Pinpoint the cell where the given text exists, returning its (x, y) midpoint coordinate. 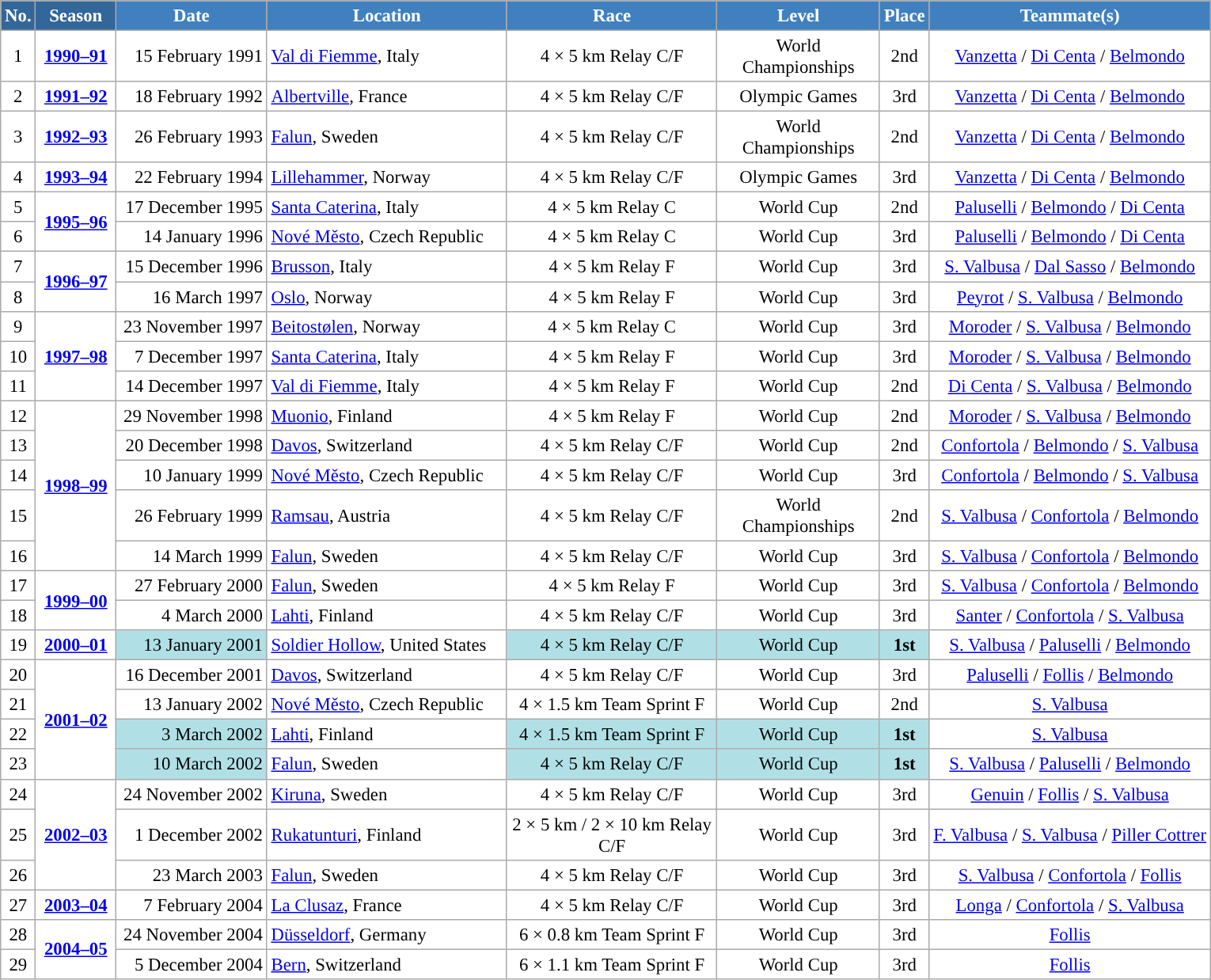
Genuin / Follis / S. Valbusa (1070, 794)
1999–00 (76, 600)
18 (18, 616)
9 (18, 326)
15 February 1991 (192, 57)
13 (18, 446)
1 (18, 57)
Albertville, France (386, 97)
Paluselli / Follis / Belmondo (1070, 675)
5 (18, 207)
20 December 1998 (192, 446)
Santer / Confortola / S. Valbusa (1070, 616)
10 March 2002 (192, 765)
21 (18, 705)
18 February 1992 (192, 97)
24 November 2002 (192, 794)
22 February 1994 (192, 177)
10 January 1999 (192, 475)
Oslo, Norway (386, 297)
4 (18, 177)
15 December 1996 (192, 267)
Date (192, 16)
26 (18, 875)
13 January 2001 (192, 645)
7 February 2004 (192, 905)
1996–97 (76, 282)
29 (18, 964)
14 December 1997 (192, 386)
Rukatunturi, Finland (386, 834)
6 × 0.8 km Team Sprint F (612, 935)
6 (18, 237)
14 (18, 475)
Bern, Switzerland (386, 964)
Teammate(s) (1070, 16)
Race (612, 16)
Location (386, 16)
Beitostølen, Norway (386, 326)
Lillehammer, Norway (386, 177)
2003–04 (76, 905)
2 × 5 km / 2 × 10 km Relay C/F (612, 834)
2004–05 (76, 950)
24 (18, 794)
Longa / Confortola / S. Valbusa (1070, 905)
Brusson, Italy (386, 267)
2000–01 (76, 645)
20 (18, 675)
4 March 2000 (192, 616)
24 November 2004 (192, 935)
23 (18, 765)
13 January 2002 (192, 705)
16 (18, 556)
1991–92 (76, 97)
16 March 1997 (192, 297)
7 December 1997 (192, 356)
1990–91 (76, 57)
Level (799, 16)
Ramsau, Austria (386, 516)
26 February 1999 (192, 516)
No. (18, 16)
Soldier Hollow, United States (386, 645)
Düsseldorf, Germany (386, 935)
2002–03 (76, 834)
F. Valbusa / S. Valbusa / Piller Cottrer (1070, 834)
S. Valbusa / Dal Sasso / Belmondo (1070, 267)
1997–98 (76, 356)
Season (76, 16)
3 (18, 138)
6 × 1.1 km Team Sprint F (612, 964)
10 (18, 356)
29 November 1998 (192, 416)
11 (18, 386)
5 December 2004 (192, 964)
7 (18, 267)
3 March 2002 (192, 735)
12 (18, 416)
Muonio, Finland (386, 416)
14 January 1996 (192, 237)
22 (18, 735)
Peyrot / S. Valbusa / Belmondo (1070, 297)
1995–96 (76, 222)
25 (18, 834)
Di Centa / S. Valbusa / Belmondo (1070, 386)
Kiruna, Sweden (386, 794)
Place (904, 16)
27 February 2000 (192, 586)
26 February 1993 (192, 138)
2 (18, 97)
1 December 2002 (192, 834)
2001–02 (76, 720)
28 (18, 935)
8 (18, 297)
23 March 2003 (192, 875)
1993–94 (76, 177)
1992–93 (76, 138)
23 November 1997 (192, 326)
19 (18, 645)
14 March 1999 (192, 556)
17 December 1995 (192, 207)
La Clusaz, France (386, 905)
16 December 2001 (192, 675)
27 (18, 905)
15 (18, 516)
1998–99 (76, 486)
S. Valbusa / Confortola / Follis (1070, 875)
17 (18, 586)
